Search for the cell housing the specified text and yield its (x, y) center coordinate. 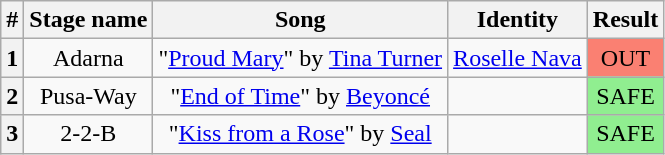
Roselle Nava (518, 58)
2 (12, 96)
Pusa-Way (88, 96)
3 (12, 134)
1 (12, 58)
2-2-B (88, 134)
OUT (625, 58)
Song (300, 20)
"End of Time" by Beyoncé (300, 96)
"Proud Mary" by Tina Turner (300, 58)
"Kiss from a Rose" by Seal (300, 134)
Result (625, 20)
Stage name (88, 20)
# (12, 20)
Adarna (88, 58)
Identity (518, 20)
